For the text-containing cell, return its midpoint in (X, Y) coordinate format. 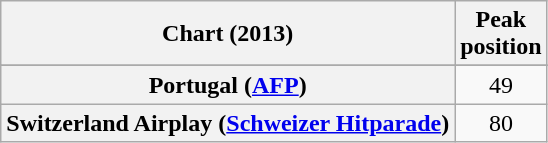
Peakposition (501, 34)
80 (501, 123)
Portugal (AFP) (228, 85)
49 (501, 85)
Switzerland Airplay (Schweizer Hitparade) (228, 123)
Chart (2013) (228, 34)
